Identify which cell holds the provided text, then report its [X, Y] central coordinate. 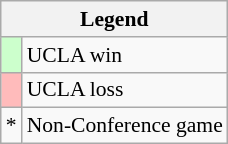
* [12, 126]
Non-Conference game [125, 126]
UCLA win [125, 55]
UCLA loss [125, 90]
Legend [114, 19]
